Locate the cell with the specified text and output its [x, y] center coordinate. 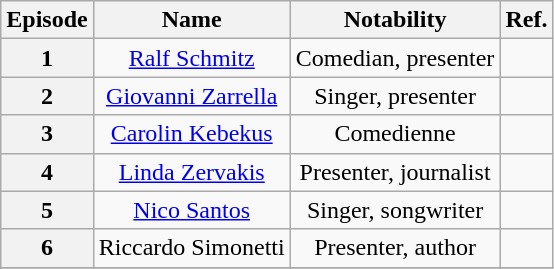
Presenter, author [395, 248]
Name [192, 20]
Singer, presenter [395, 96]
Episode [47, 20]
4 [47, 172]
1 [47, 58]
3 [47, 134]
6 [47, 248]
Riccardo Simonetti [192, 248]
Nico Santos [192, 210]
Linda Zervakis [192, 172]
2 [47, 96]
Singer, songwriter [395, 210]
Carolin Kebekus [192, 134]
Comedian, presenter [395, 58]
Comedienne [395, 134]
Giovanni Zarrella [192, 96]
Presenter, journalist [395, 172]
Ralf Schmitz [192, 58]
Notability [395, 20]
Ref. [526, 20]
5 [47, 210]
